Provide the (X, Y) coordinate of the cell's center where the given text is located.  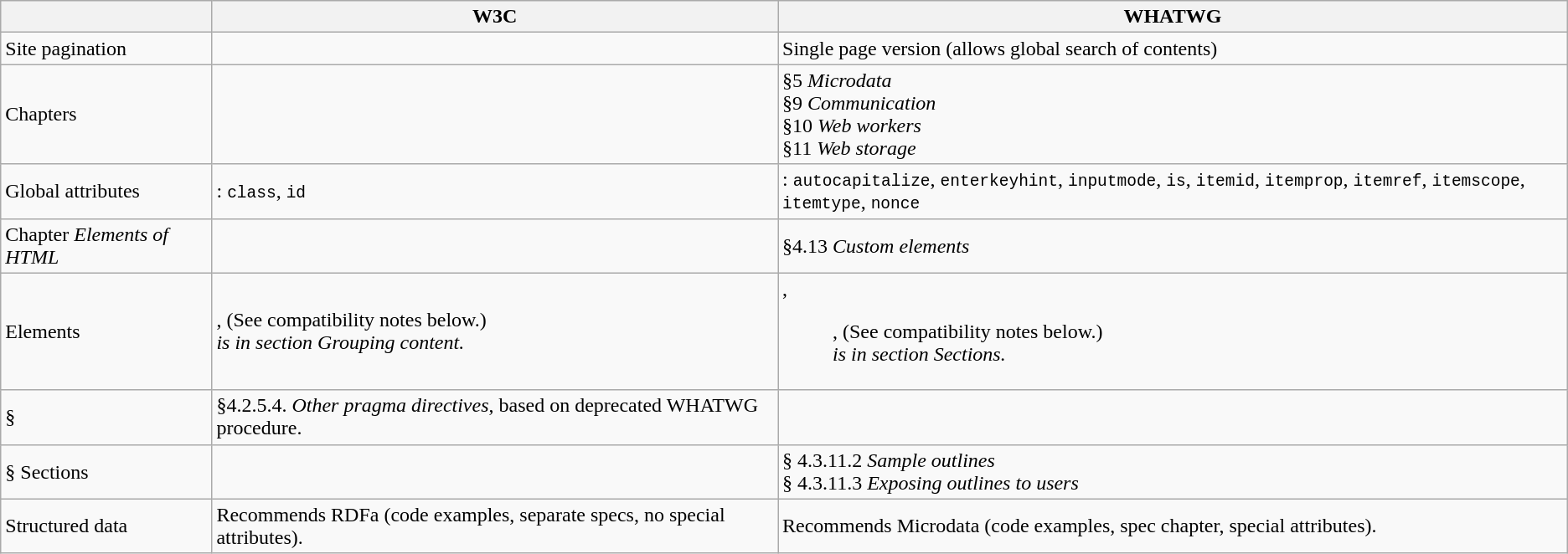
Structured data (106, 526)
Recommends RDFa (code examples, separate specs, no special attributes). (495, 526)
Elements (106, 331)
Global attributes (106, 191)
: autocapitalize, enterkeyhint, inputmode, is, itemid, itemprop, itemref, itemscope, itemtype, nonce (1173, 191)
, (See compatibility notes below.) is in section Grouping content. (495, 331)
W3C (495, 17)
Chapter Elements of HTML (106, 246)
§ 4.3.11.2 Sample outlines§ 4.3.11.3 Exposing outlines to users (1173, 472)
§4.13 Custom elements (1173, 246)
Single page version (allows global search of contents) (1173, 49)
Recommends Microdata (code examples, spec chapter, special attributes). (1173, 526)
, , (See compatibility notes below.) is in section Sections. (1173, 331)
§ (106, 417)
Chapters (106, 114)
§5 Microdata§9 Communication§10 Web workers§11 Web storage (1173, 114)
Site pagination (106, 49)
WHATWG (1173, 17)
: class, id (495, 191)
§4.2.5.4. Other pragma directives, based on deprecated WHATWG procedure. (495, 417)
§ Sections (106, 472)
